Determine the (x, y) coordinate at the center of the cell enclosing the given text.  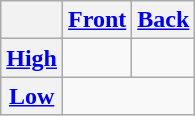
Low (32, 96)
High (32, 58)
Front (98, 20)
Back (164, 20)
